Output the [x, y] coordinate of the center of the cell containing the given text.  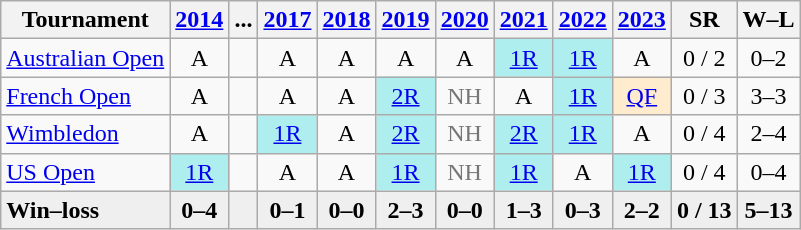
Wimbledon [86, 134]
0–1 [288, 210]
2–3 [406, 210]
QF [642, 96]
... [244, 20]
1–3 [524, 210]
2018 [346, 20]
5–13 [768, 210]
French Open [86, 96]
2022 [582, 20]
0–3 [582, 210]
0 / 2 [704, 58]
2021 [524, 20]
0 / 3 [704, 96]
0 / 13 [704, 210]
2–2 [642, 210]
Tournament [86, 20]
Win–loss [86, 210]
2–4 [768, 134]
2019 [406, 20]
2023 [642, 20]
SR [704, 20]
0–2 [768, 58]
3–3 [768, 96]
2020 [464, 20]
2017 [288, 20]
2014 [200, 20]
W–L [768, 20]
US Open [86, 172]
Australian Open [86, 58]
